Pinpoint the cell where the given text exists, returning its (x, y) midpoint coordinate. 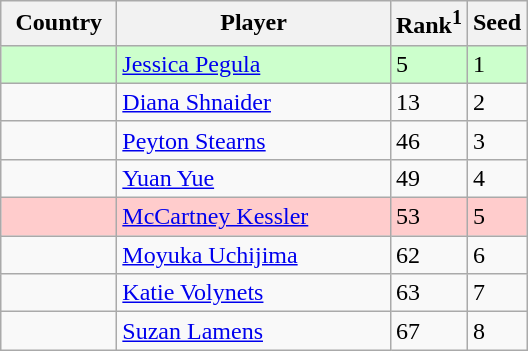
4 (496, 178)
McCartney Kessler (254, 217)
Katie Volynets (254, 293)
3 (496, 140)
Peyton Stearns (254, 140)
2 (496, 102)
13 (428, 102)
1 (496, 64)
6 (496, 255)
62 (428, 255)
Player (254, 24)
Suzan Lamens (254, 331)
8 (496, 331)
Jessica Pegula (254, 64)
Yuan Yue (254, 178)
63 (428, 293)
49 (428, 178)
Diana Shnaider (254, 102)
46 (428, 140)
67 (428, 331)
53 (428, 217)
Country (59, 24)
Moyuka Uchijima (254, 255)
Rank1 (428, 24)
7 (496, 293)
Seed (496, 24)
